Identify which cell holds the provided text, then report its [X, Y] central coordinate. 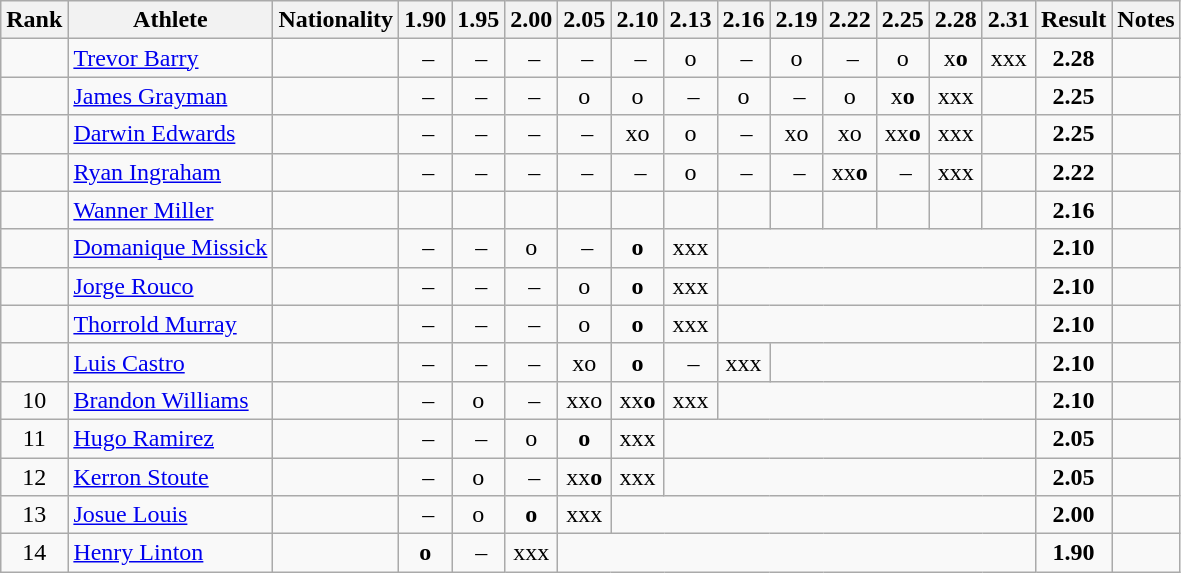
Darwin Edwards [170, 134]
13 [34, 515]
Ryan Ingraham [170, 172]
11 [34, 438]
Luis Castro [170, 362]
Nationality [336, 20]
Athlete [170, 20]
Josue Louis [170, 515]
James Grayman [170, 96]
Rank [34, 20]
Notes [1146, 20]
Henry Linton [170, 553]
2.13 [690, 20]
Brandon Williams [170, 400]
Domanique Missick [170, 248]
Trevor Barry [170, 58]
Hugo Ramirez [170, 438]
Jorge Rouco [170, 286]
10 [34, 400]
Thorrold Murray [170, 324]
2.19 [796, 20]
Result [1073, 20]
14 [34, 553]
Wanner Miller [170, 210]
Kerron Stoute [170, 477]
2.31 [1008, 20]
12 [34, 477]
1.95 [478, 20]
